Return the [X, Y] coordinate for the center point of the cell that contains the specified text.  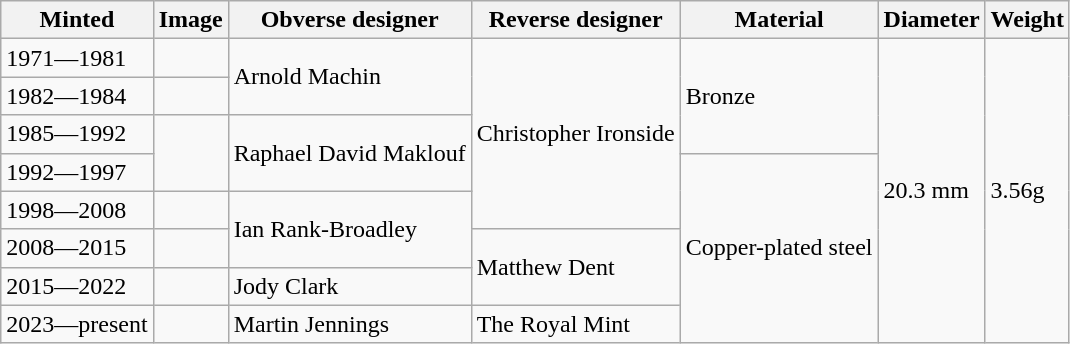
1971—1981 [77, 58]
Ian Rank-Broadley [350, 229]
2015—2022 [77, 286]
Image [190, 20]
Weight [1027, 20]
Diameter [932, 20]
3.56g [1027, 191]
Reverse designer [576, 20]
Minted [77, 20]
Obverse designer [350, 20]
Jody Clark [350, 286]
Bronze [779, 96]
Martin Jennings [350, 324]
2023—present [77, 324]
Matthew Dent [576, 267]
1998—2008 [77, 210]
The Royal Mint [576, 324]
Raphael David Maklouf [350, 153]
Material [779, 20]
1982—1984 [77, 96]
Arnold Machin [350, 77]
Christopher Ironside [576, 134]
20.3 mm [932, 191]
2008—2015 [77, 248]
1992—1997 [77, 172]
Copper-plated steel [779, 248]
1985—1992 [77, 134]
